Pinpoint the cell where the given text exists, returning its (X, Y) midpoint coordinate. 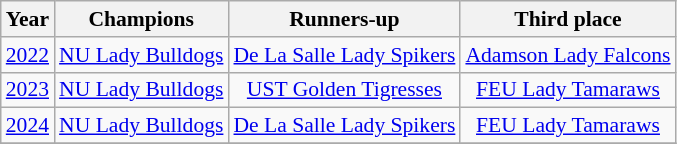
Champions (141, 19)
UST Golden Tigresses (344, 90)
Third place (568, 19)
2024 (28, 126)
Adamson Lady Falcons (568, 55)
Runners-up (344, 19)
Year (28, 19)
2023 (28, 90)
2022 (28, 55)
